Identify which cell holds the provided text, then report its (X, Y) central coordinate. 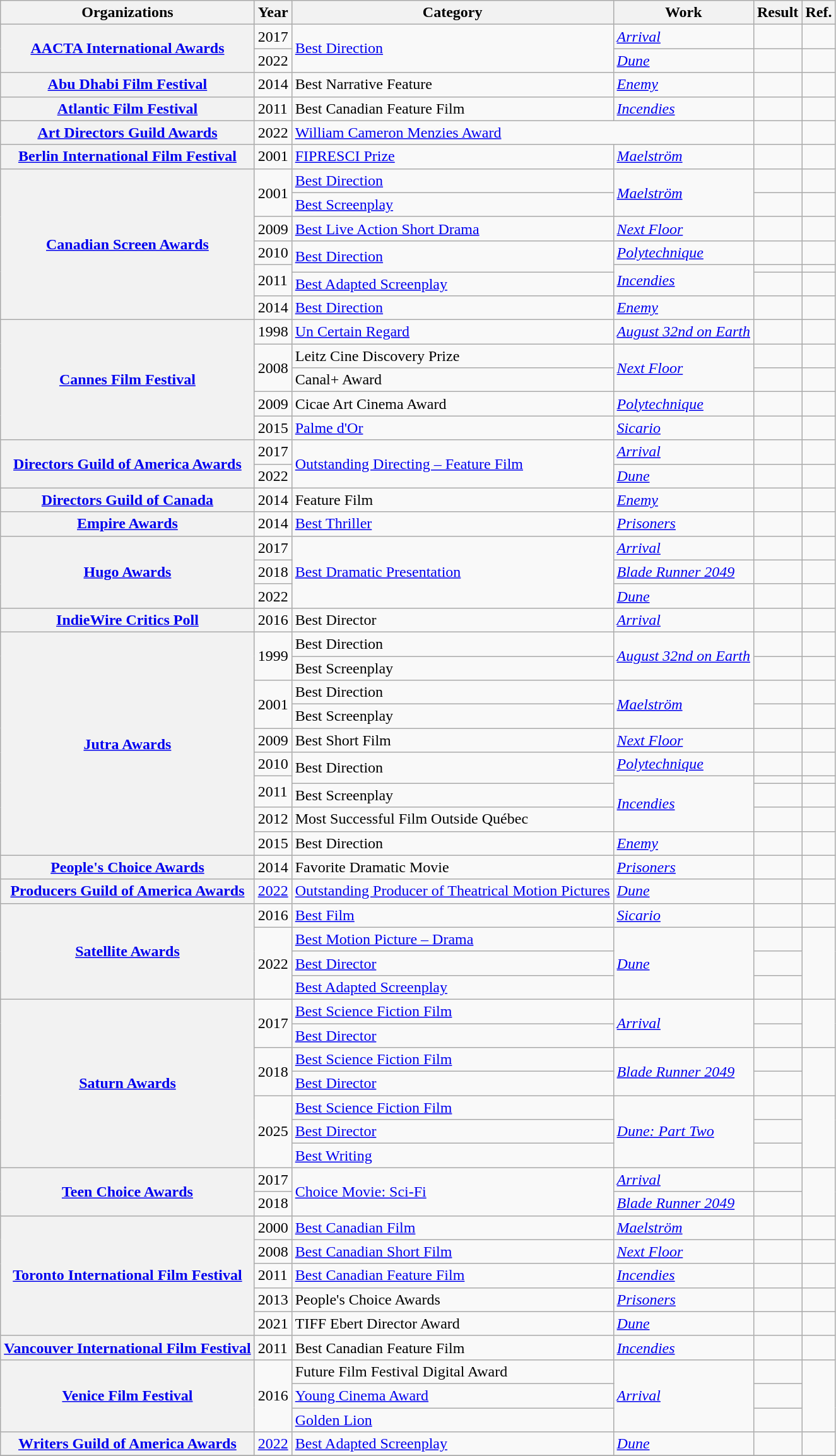
Satellite Awards (127, 951)
Teen Choice Awards (127, 1192)
Best Canadian Short Film (452, 1252)
Canal+ Award (452, 380)
Outstanding Directing – Feature Film (452, 464)
William Cameron Menzies Award (522, 133)
Venice Film Festival (127, 1395)
Berlin International Film Festival (127, 157)
Best Narrative Feature (452, 85)
FIPRESCI Prize (452, 157)
Dune: Part Two (683, 1132)
2000 (273, 1228)
Choice Movie: Sci-Fi (452, 1192)
Best Writing (452, 1156)
Year (273, 13)
Feature Film (452, 500)
Cannes Film Festival (127, 380)
Best Film (452, 915)
Outstanding Producer of Theatrical Motion Pictures (452, 891)
Vancouver International Film Festival (127, 1347)
Best Canadian Film (452, 1228)
TIFF Ebert Director Award (452, 1323)
Saturn Awards (127, 1083)
2021 (273, 1323)
Cicae Art Cinema Award (452, 404)
Hugo Awards (127, 572)
Art Directors Guild Awards (127, 133)
Canadian Screen Awards (127, 244)
Best Live Action Short Drama (452, 228)
Jutra Awards (127, 743)
Category (452, 13)
Best Short Film (452, 740)
AACTA International Awards (127, 49)
2012 (273, 819)
Best Dramatic Presentation (452, 572)
Directors Guild of Canada (127, 500)
Leitz Cine Discovery Prize (452, 356)
Toronto International Film Festival (127, 1275)
1998 (273, 332)
Palme d'Or (452, 428)
Young Cinema Award (452, 1395)
Favorite Dramatic Movie (452, 867)
2013 (273, 1299)
Empire Awards (127, 524)
Ref. (819, 13)
Best Motion Picture – Drama (452, 939)
Abu Dhabi Film Festival (127, 85)
Future Film Festival Digital Award (452, 1371)
Result (777, 13)
Atlantic Film Festival (127, 109)
Best Thriller (452, 524)
Un Certain Regard (452, 332)
Directors Guild of America Awards (127, 464)
IndieWire Critics Poll (127, 620)
1999 (273, 656)
Most Successful Film Outside Québec (452, 819)
Organizations (127, 13)
Work (683, 13)
Golden Lion (452, 1419)
2025 (273, 1132)
Producers Guild of America Awards (127, 891)
Writers Guild of America Awards (127, 1444)
